Determine the (X, Y) coordinate at the center of the cell enclosing the given text.  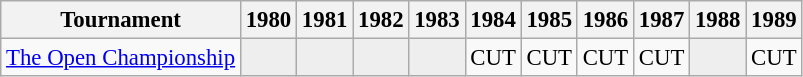
1984 (493, 20)
The Open Championship (121, 58)
1982 (381, 20)
1986 (605, 20)
1988 (718, 20)
1983 (437, 20)
1987 (661, 20)
Tournament (121, 20)
1985 (549, 20)
1980 (268, 20)
1981 (325, 20)
1989 (774, 20)
